Scan for the cell matching the given text and deliver its [x, y] coordinate at center. 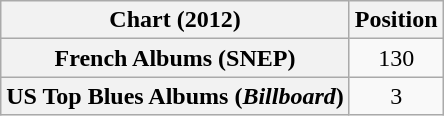
Position [396, 20]
French Albums (SNEP) [176, 58]
Chart (2012) [176, 20]
130 [396, 58]
US Top Blues Albums (Billboard) [176, 96]
3 [396, 96]
